Provide the [X, Y] coordinate of the cell's center where the given text is located.  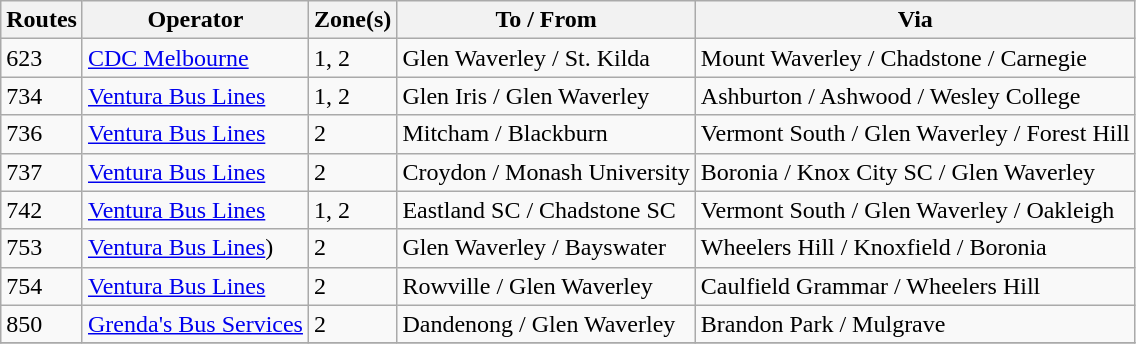
Zone(s) [352, 20]
623 [42, 58]
Routes [42, 20]
734 [42, 96]
Croydon / Monash University [546, 172]
Brandon Park / Mulgrave [915, 324]
850 [42, 324]
CDC Melbourne [195, 58]
Dandenong / Glen Waverley [546, 324]
Ventura Bus Lines) [195, 248]
Eastland SC / Chadstone SC [546, 210]
737 [42, 172]
Rowville / Glen Waverley [546, 286]
Caulfield Grammar / Wheelers Hill [915, 286]
742 [42, 210]
Grenda's Bus Services [195, 324]
Ashburton / Ashwood / Wesley College [915, 96]
754 [42, 286]
Mount Waverley / Chadstone / Carnegie [915, 58]
To / From [546, 20]
Mitcham / Blackburn [546, 134]
Wheelers Hill / Knoxfield / Boronia [915, 248]
Vermont South / Glen Waverley / Forest Hill [915, 134]
736 [42, 134]
Boronia / Knox City SC / Glen Waverley [915, 172]
Glen Waverley / Bayswater [546, 248]
Operator [195, 20]
Glen Waverley / St. Kilda [546, 58]
Glen Iris / Glen Waverley [546, 96]
753 [42, 248]
Vermont South / Glen Waverley / Oakleigh [915, 210]
Via [915, 20]
